Identify which cell holds the provided text, then report its [x, y] central coordinate. 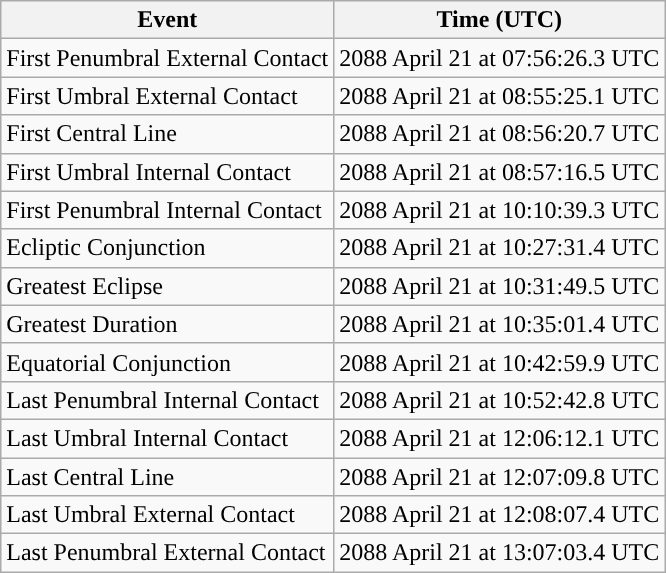
Equatorial Conjunction [168, 362]
2088 April 21 at 08:56:20.7 UTC [500, 134]
First Penumbral External Contact [168, 58]
First Umbral Internal Contact [168, 172]
First Penumbral Internal Contact [168, 210]
2088 April 21 at 12:07:09.8 UTC [500, 477]
Last Central Line [168, 477]
Event [168, 20]
2088 April 21 at 12:08:07.4 UTC [500, 515]
2088 April 21 at 10:42:59.9 UTC [500, 362]
Greatest Duration [168, 324]
Last Umbral Internal Contact [168, 438]
2088 April 21 at 12:06:12.1 UTC [500, 438]
Last Penumbral Internal Contact [168, 400]
2088 April 21 at 10:27:31.4 UTC [500, 248]
First Central Line [168, 134]
First Umbral External Contact [168, 96]
Time (UTC) [500, 20]
2088 April 21 at 10:10:39.3 UTC [500, 210]
Ecliptic Conjunction [168, 248]
2088 April 21 at 07:56:26.3 UTC [500, 58]
2088 April 21 at 10:31:49.5 UTC [500, 286]
2088 April 21 at 08:57:16.5 UTC [500, 172]
Last Penumbral External Contact [168, 553]
Greatest Eclipse [168, 286]
Last Umbral External Contact [168, 515]
2088 April 21 at 10:35:01.4 UTC [500, 324]
2088 April 21 at 08:55:25.1 UTC [500, 96]
2088 April 21 at 10:52:42.8 UTC [500, 400]
2088 April 21 at 13:07:03.4 UTC [500, 553]
